Capture the cell that displays the provided text and extract its (x, y) central coordinate. 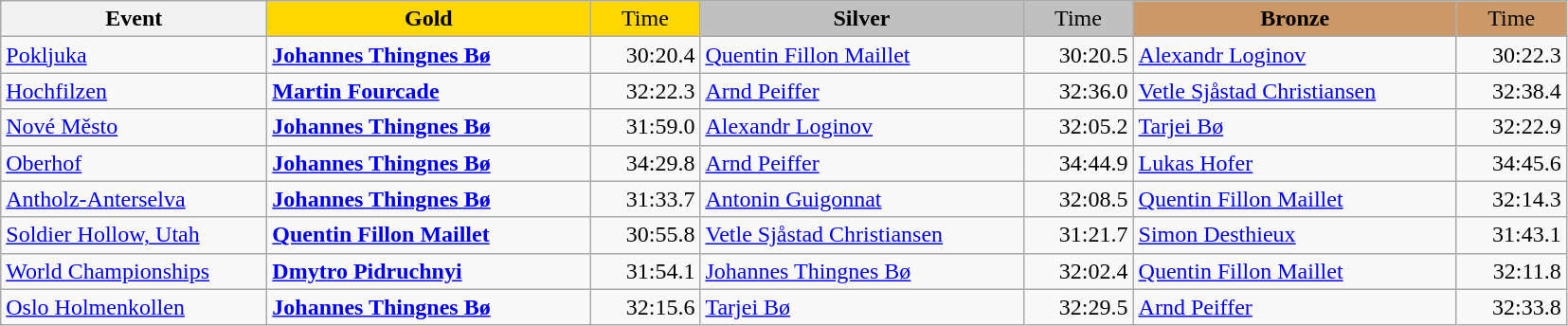
31:43.1 (1511, 235)
31:59.0 (645, 127)
31:21.7 (1078, 235)
32:29.5 (1078, 307)
30:22.3 (1511, 55)
32:05.2 (1078, 127)
32:36.0 (1078, 91)
30:20.5 (1078, 55)
32:02.4 (1078, 271)
Gold (428, 19)
31:33.7 (645, 199)
Martin Fourcade (428, 91)
32:11.8 (1511, 271)
Nové Město (135, 127)
Antholz-Anterselva (135, 199)
30:20.4 (645, 55)
32:15.6 (645, 307)
32:22.9 (1511, 127)
Silver (862, 19)
World Championships (135, 271)
31:54.1 (645, 271)
Oslo Holmenkollen (135, 307)
32:22.3 (645, 91)
32:33.8 (1511, 307)
34:29.8 (645, 163)
Antonin Guigonnat (862, 199)
Lukas Hofer (1294, 163)
Oberhof (135, 163)
32:14.3 (1511, 199)
32:38.4 (1511, 91)
Bronze (1294, 19)
Event (135, 19)
Pokljuka (135, 55)
32:08.5 (1078, 199)
Hochfilzen (135, 91)
Dmytro Pidruchnyi (428, 271)
34:44.9 (1078, 163)
Simon Desthieux (1294, 235)
30:55.8 (645, 235)
Soldier Hollow, Utah (135, 235)
34:45.6 (1511, 163)
